Locate the cell with the specified text and output its (x, y) center coordinate. 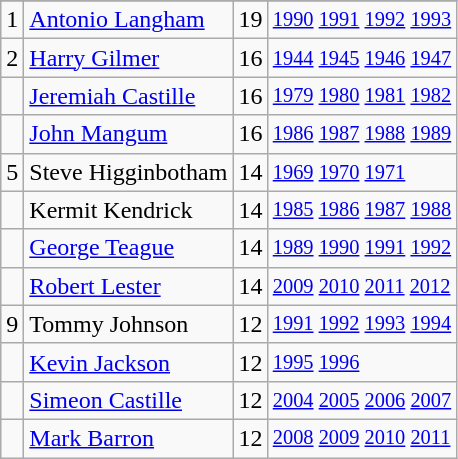
2004 2005 2006 2007 (362, 400)
George Teague (128, 248)
Harry Gilmer (128, 58)
5 (12, 172)
9 (12, 324)
1991 1992 1993 1994 (362, 324)
1969 1970 1971 (362, 172)
1 (12, 20)
Robert Lester (128, 286)
2009 2010 2011 2012 (362, 286)
1944 1945 1946 1947 (362, 58)
1990 1991 1992 1993 (362, 20)
John Mangum (128, 134)
2008 2009 2010 2011 (362, 438)
Simeon Castille (128, 400)
Steve Higginbotham (128, 172)
Mark Barron (128, 438)
Jeremiah Castille (128, 96)
2 (12, 58)
1986 1987 1988 1989 (362, 134)
Tommy Johnson (128, 324)
1995 1996 (362, 362)
1989 1990 1991 1992 (362, 248)
19 (250, 20)
1985 1986 1987 1988 (362, 210)
Kermit Kendrick (128, 210)
1979 1980 1981 1982 (362, 96)
Kevin Jackson (128, 362)
Antonio Langham (128, 20)
